Identify which cell holds the provided text, then report its (x, y) central coordinate. 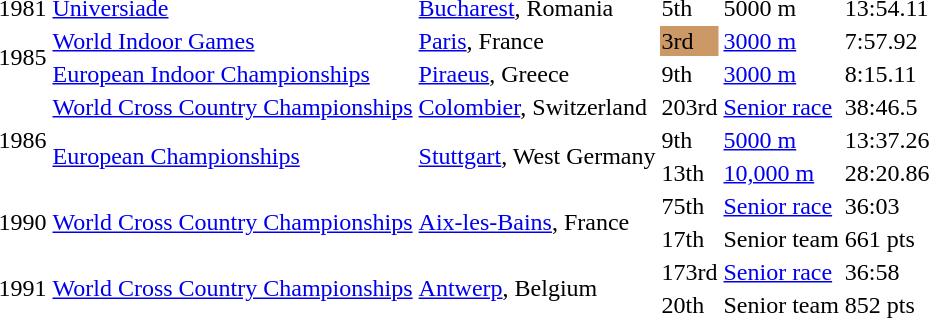
Aix-les-Bains, France (537, 222)
Paris, France (537, 41)
Stuttgart, West Germany (537, 156)
203rd (690, 107)
13th (690, 173)
17th (690, 239)
3rd (690, 41)
10,000 m (781, 173)
75th (690, 206)
Piraeus, Greece (537, 74)
Senior team (781, 239)
World Indoor Games (232, 41)
Colombier, Switzerland (537, 107)
5000 m (781, 140)
European Indoor Championships (232, 74)
European Championships (232, 156)
173rd (690, 272)
